For the text-containing cell, return its midpoint in [x, y] coordinate format. 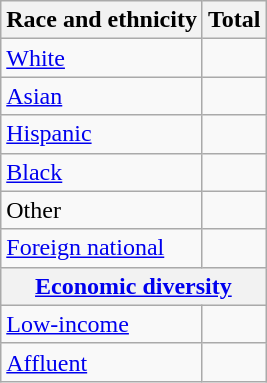
Black [102, 172]
Race and ethnicity [102, 20]
White [102, 58]
Asian [102, 96]
Other [102, 210]
Total [234, 20]
Hispanic [102, 134]
Affluent [102, 362]
Foreign national [102, 248]
Low-income [102, 324]
Economic diversity [134, 286]
